For the text-containing cell, return its midpoint in [X, Y] coordinate format. 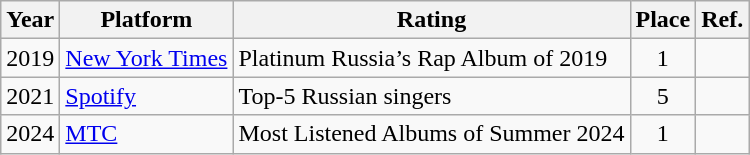
2019 [30, 58]
Top-5 Russian singers [432, 96]
5 [663, 96]
New York Times [146, 58]
МТС [146, 134]
Year [30, 20]
Spotify [146, 96]
Most Listened Albums of Summer 2024 [432, 134]
2021 [30, 96]
Place [663, 20]
Ref. [722, 20]
Platform [146, 20]
Platinum Russia’s Rap Album of 2019 [432, 58]
2024 [30, 134]
Rating [432, 20]
